Output the (X, Y) coordinate of the center of the cell containing the given text.  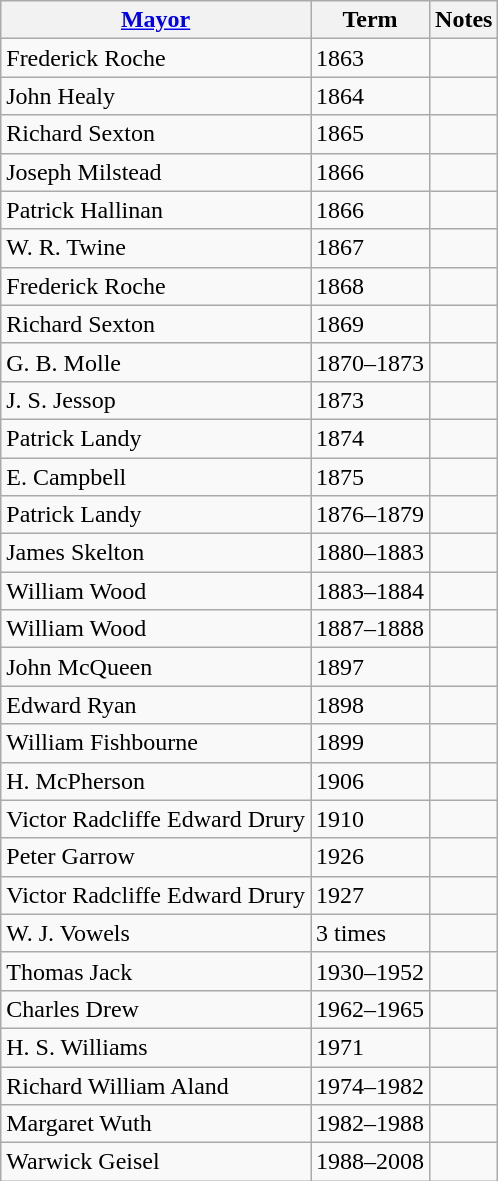
1870–1873 (370, 362)
1988–2008 (370, 1162)
Thomas Jack (156, 971)
1863 (370, 58)
1974–1982 (370, 1085)
1875 (370, 477)
J. S. Jessop (156, 400)
1962–1965 (370, 1009)
1971 (370, 1047)
1864 (370, 96)
E. Campbell (156, 477)
1874 (370, 438)
1899 (370, 743)
G. B. Molle (156, 362)
Charles Drew (156, 1009)
1873 (370, 400)
1887–1888 (370, 629)
Patrick Hallinan (156, 210)
Peter Garrow (156, 857)
Warwick Geisel (156, 1162)
1867 (370, 248)
William Fishbourne (156, 743)
John Healy (156, 96)
3 times (370, 933)
Joseph Milstead (156, 172)
W. R. Twine (156, 248)
1926 (370, 857)
H. S. Williams (156, 1047)
1880–1883 (370, 553)
1883–1884 (370, 591)
Term (370, 20)
1868 (370, 286)
1927 (370, 895)
Margaret Wuth (156, 1124)
1897 (370, 667)
1930–1952 (370, 971)
James Skelton (156, 553)
W. J. Vowels (156, 933)
1869 (370, 324)
1898 (370, 705)
Edward Ryan (156, 705)
1982–1988 (370, 1124)
Mayor (156, 20)
1876–1879 (370, 515)
1910 (370, 819)
1865 (370, 134)
Richard William Aland (156, 1085)
John McQueen (156, 667)
Notes (464, 20)
1906 (370, 781)
H. McPherson (156, 781)
